Find where the given text appears and provide that cell's center as (X, Y) coordinate. 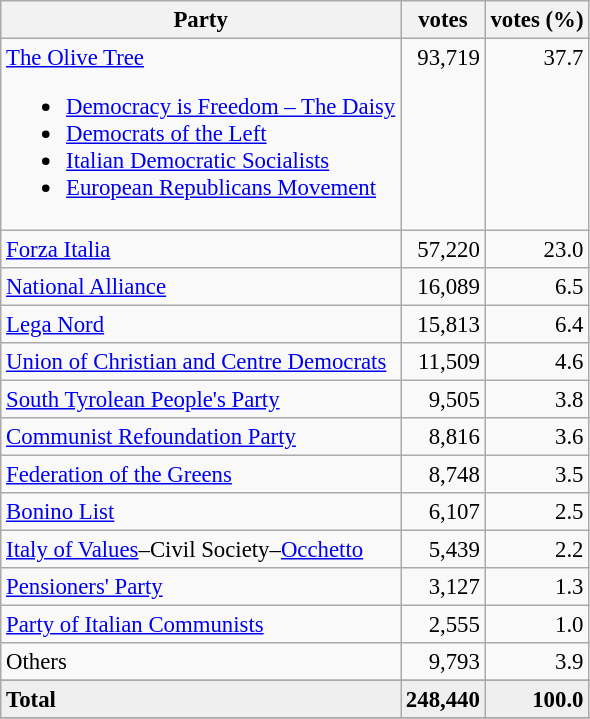
3.6 (537, 437)
9,505 (444, 399)
2,555 (444, 625)
Party of Italian Communists (201, 625)
5,439 (444, 549)
Communist Refoundation Party (201, 437)
2.5 (537, 512)
100.0 (537, 700)
Total (201, 700)
37.7 (537, 134)
8,816 (444, 437)
23.0 (537, 249)
2.2 (537, 549)
16,089 (444, 286)
Union of Christian and Centre Democrats (201, 361)
4.6 (537, 361)
Forza Italia (201, 249)
3.5 (537, 474)
votes (444, 20)
3.9 (537, 662)
15,813 (444, 324)
248,440 (444, 700)
South Tyrolean People's Party (201, 399)
11,509 (444, 361)
1.3 (537, 587)
Federation of the Greens (201, 474)
3.8 (537, 399)
The Olive TreeDemocracy is Freedom – The DaisyDemocrats of the LeftItalian Democratic SocialistsEuropean Republicans Movement (201, 134)
Pensioners' Party (201, 587)
1.0 (537, 625)
93,719 (444, 134)
Bonino List (201, 512)
National Alliance (201, 286)
Others (201, 662)
9,793 (444, 662)
Party (201, 20)
Italy of Values–Civil Society–Occhetto (201, 549)
votes (%) (537, 20)
8,748 (444, 474)
3,127 (444, 587)
Lega Nord (201, 324)
6.4 (537, 324)
6,107 (444, 512)
57,220 (444, 249)
6.5 (537, 286)
